Pinpoint the cell where the given text exists, returning its [x, y] midpoint coordinate. 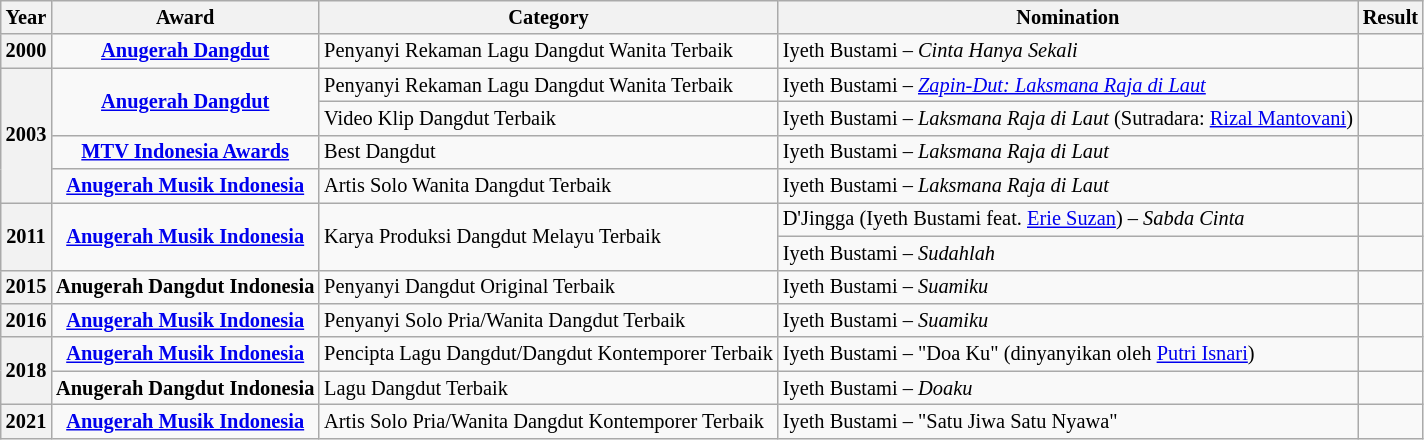
Artis Solo Wanita Dangdut Terbaik [548, 186]
2000 [26, 51]
Iyeth Bustami – "Doa Ku" (dinyanyikan oleh Putri Isnari) [1068, 354]
Artis Solo Pria/Wanita Dangdut Kontemporer Terbaik [548, 421]
Iyeth Bustami – Cinta Hanya Sekali [1068, 51]
2003 [26, 136]
2011 [26, 236]
Year [26, 17]
Category [548, 17]
Result [1390, 17]
Pencipta Lagu Dangdut/Dangdut Kontemporer Terbaik [548, 354]
2018 [26, 370]
2016 [26, 320]
Penyanyi Dangdut Original Terbaik [548, 287]
Iyeth Bustami – Sudahlah [1068, 253]
Best Dangdut [548, 152]
2015 [26, 287]
Iyeth Bustami – Laksmana Raja di Laut (Sutradara: Rizal Mantovani) [1068, 118]
Karya Produksi Dangdut Melayu Terbaik [548, 236]
Award [185, 17]
Nomination [1068, 17]
Lagu Dangdut Terbaik [548, 388]
Iyeth Bustami – "Satu Jiwa Satu Nyawa" [1068, 421]
MTV Indonesia Awards [185, 152]
Penyanyi Solo Pria/Wanita Dangdut Terbaik [548, 320]
2021 [26, 421]
Iyeth Bustami – Zapin-Dut: Laksmana Raja di Laut [1068, 85]
Video Klip Dangdut Terbaik [548, 118]
D'Jingga (Iyeth Bustami feat. Erie Suzan) – Sabda Cinta [1068, 219]
Iyeth Bustami – Doaku [1068, 388]
